Search for the cell housing the specified text and yield its [x, y] center coordinate. 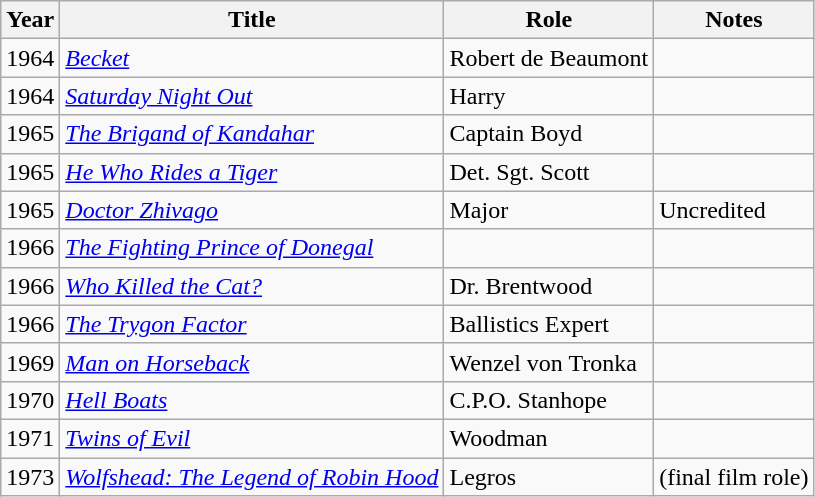
1973 [30, 477]
Uncredited [734, 210]
Harry [549, 96]
Captain Boyd [549, 134]
Det. Sgt. Scott [549, 172]
Woodman [549, 438]
Wolfshead: The Legend of Robin Hood [252, 477]
Notes [734, 20]
Dr. Brentwood [549, 286]
Legros [549, 477]
1971 [30, 438]
Becket [252, 58]
Ballistics Expert [549, 324]
Major [549, 210]
The Brigand of Kandahar [252, 134]
Hell Boats [252, 400]
1969 [30, 362]
Wenzel von Tronka [549, 362]
Title [252, 20]
Twins of Evil [252, 438]
Year [30, 20]
He Who Rides a Tiger [252, 172]
Who Killed the Cat? [252, 286]
Doctor Zhivago [252, 210]
C.P.O. Stanhope [549, 400]
The Trygon Factor [252, 324]
Saturday Night Out [252, 96]
(final film role) [734, 477]
The Fighting Prince of Donegal [252, 248]
Robert de Beaumont [549, 58]
Role [549, 20]
Man on Horseback [252, 362]
1970 [30, 400]
